Determine the [x, y] coordinate at the center of the cell enclosing the given text.  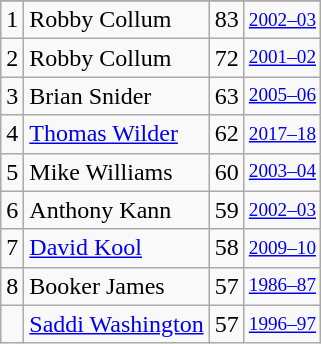
2017–18 [282, 134]
1986–87 [282, 286]
2001–02 [282, 58]
2009–10 [282, 248]
Thomas Wilder [116, 134]
3 [12, 96]
58 [226, 248]
David Kool [116, 248]
62 [226, 134]
1996–97 [282, 324]
Anthony Kann [116, 210]
7 [12, 248]
Saddi Washington [116, 324]
5 [12, 172]
59 [226, 210]
Mike Williams [116, 172]
63 [226, 96]
4 [12, 134]
6 [12, 210]
1 [12, 20]
2003–04 [282, 172]
72 [226, 58]
60 [226, 172]
Brian Snider [116, 96]
2005–06 [282, 96]
83 [226, 20]
8 [12, 286]
Booker James [116, 286]
2 [12, 58]
